Return [x, y] of the center of cell containing provided text 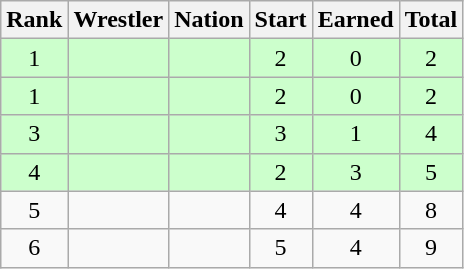
6 [34, 248]
Earned [356, 20]
Wrestler [118, 20]
8 [431, 210]
Start [280, 20]
Nation [209, 20]
Rank [34, 20]
Total [431, 20]
9 [431, 248]
